Return (X, Y) of the center of cell containing provided text 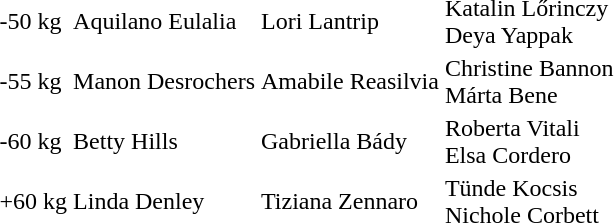
Betty Hills (164, 142)
Manon Desrochers (164, 82)
Amabile Reasilvia (350, 82)
Gabriella Bády (350, 142)
